Capture the cell that displays the provided text and extract its (X, Y) central coordinate. 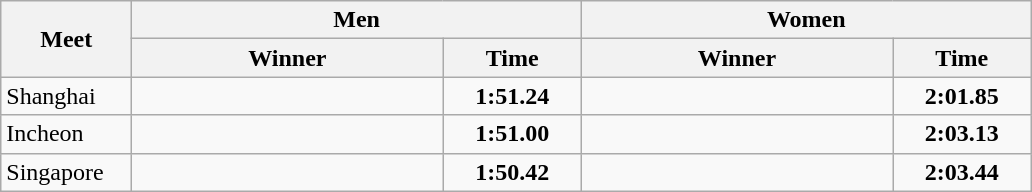
Incheon (66, 134)
Shanghai (66, 96)
Meet (66, 39)
1:50.42 (512, 172)
1:51.24 (512, 96)
Singapore (66, 172)
2:03.13 (962, 134)
1:51.00 (512, 134)
Women (806, 20)
2:01.85 (962, 96)
Men (357, 20)
2:03.44 (962, 172)
